Return the [X, Y] coordinate for the center point of the cell that contains the specified text.  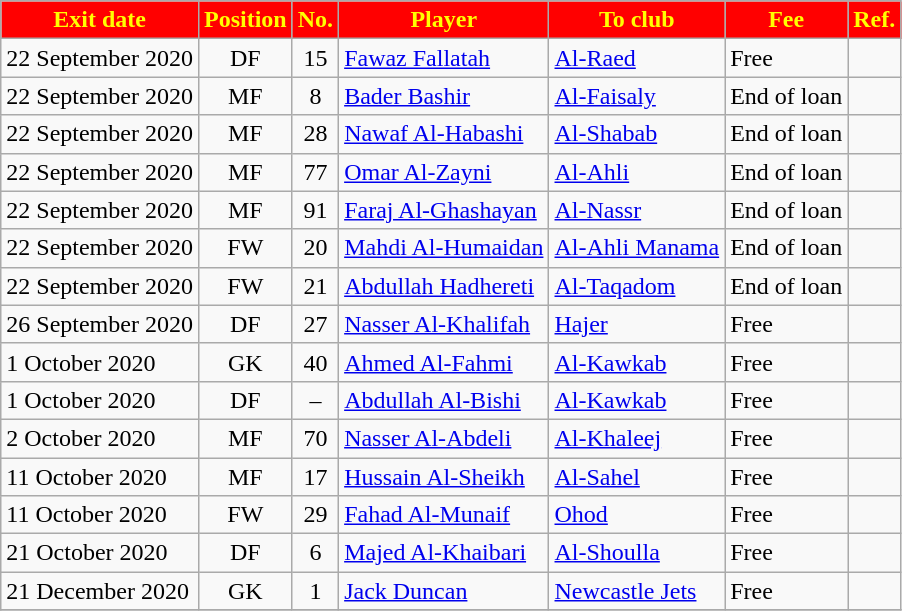
Bader Bashir [444, 96]
Al-Ahli Manama [637, 248]
To club [637, 20]
20 [315, 248]
21 December 2020 [100, 591]
Ref. [874, 20]
Al-Faisaly [637, 96]
Al-Sahel [637, 477]
– [315, 400]
2 October 2020 [100, 438]
1 [315, 591]
28 [315, 134]
Al-Taqadom [637, 286]
Player [444, 20]
Al-Nassr [637, 210]
Al-Shoulla [637, 553]
Fee [786, 20]
21 October 2020 [100, 553]
Fahad Al-Munaif [444, 515]
6 [315, 553]
77 [315, 172]
17 [315, 477]
70 [315, 438]
Abdullah Hadhereti [444, 286]
40 [315, 362]
26 September 2020 [100, 324]
Ohod [637, 515]
Omar Al-Zayni [444, 172]
Mahdi Al-Humaidan [444, 248]
Hussain Al-Sheikh [444, 477]
Hajer [637, 324]
Ahmed Al-Fahmi [444, 362]
Abdullah Al-Bishi [444, 400]
91 [315, 210]
Jack Duncan [444, 591]
Nawaf Al-Habashi [444, 134]
29 [315, 515]
Position [245, 20]
15 [315, 58]
8 [315, 96]
Nasser Al-Abdeli [444, 438]
Al-Ahli [637, 172]
Faraj Al-Ghashayan [444, 210]
Al-Shabab [637, 134]
Al-Raed [637, 58]
Nasser Al-Khalifah [444, 324]
Al-Khaleej [637, 438]
Majed Al-Khaibari [444, 553]
No. [315, 20]
27 [315, 324]
Exit date [100, 20]
Fawaz Fallatah [444, 58]
Newcastle Jets [637, 591]
21 [315, 286]
